Scan for the cell matching the given text and deliver its (x, y) coordinate at center. 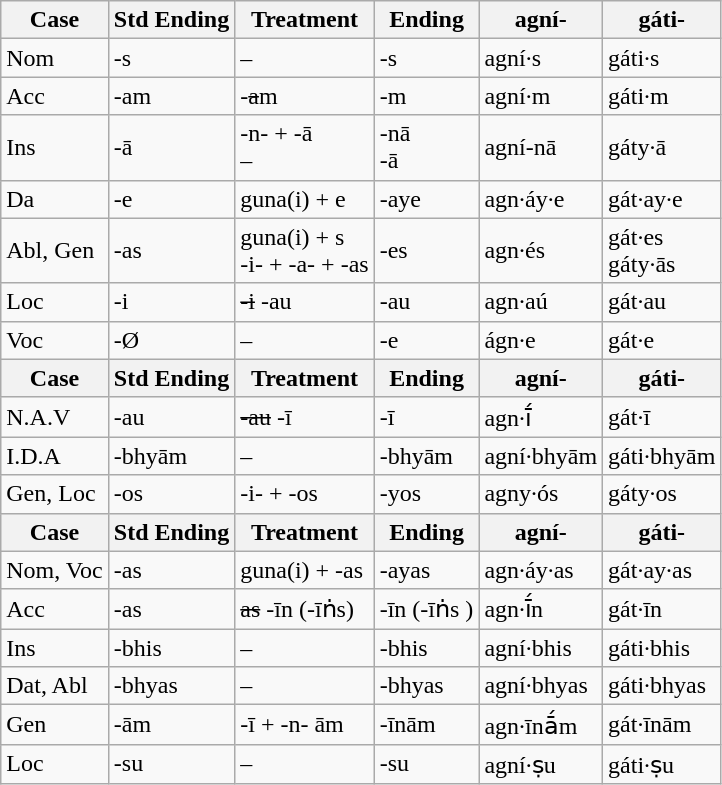
gáti·m (662, 96)
gáti·ṣu (662, 764)
-Ø (171, 340)
gáty·os (662, 494)
agn·īnā́m (541, 725)
Abl, Gen (55, 250)
gát·īn (662, 609)
agní·m (541, 96)
-īnām (426, 725)
gáti·bhyām (662, 456)
-ā (171, 148)
-n- + -ā – (304, 148)
Nom (55, 58)
-ī + -n- ām (304, 725)
gáty·ā (662, 148)
gáti·bhyas (662, 686)
agní·bhyas (541, 686)
I.D.A (55, 456)
guna(i) + -as (304, 570)
gáti·bhis (662, 648)
agní·bhis (541, 648)
Gen, Loc (55, 494)
-m (426, 96)
N.A.V (55, 417)
ágn·e (541, 340)
-i (171, 302)
-ām (171, 725)
-īn (-īṅs ) (426, 609)
gát·ay·e (662, 199)
as -īn (-īṅs) (304, 609)
Voc (55, 340)
agn·és (541, 250)
agn·ī́n (541, 609)
-aye (426, 199)
gáti·s (662, 58)
-ayas (426, 570)
-au -ī (304, 417)
agn·ī́ (541, 417)
gát·ī (662, 417)
Nom, Voc (55, 570)
gát·īnām (662, 725)
agní·s (541, 58)
agn·aú (541, 302)
-yos (426, 494)
-nā -ā (426, 148)
agní·bhyām (541, 456)
-i- + -os (304, 494)
Gen (55, 725)
gát·es gáty·ās (662, 250)
agny·ós (541, 494)
-i -au (304, 302)
guna(i) + e (304, 199)
Da (55, 199)
guna(i) + s -i- + -a- + -as (304, 250)
-es (426, 250)
gát·ay·as (662, 570)
-os (171, 494)
gát·au (662, 302)
gát·e (662, 340)
agní·ṣu (541, 764)
agn·áy·as (541, 570)
agn·áy·e (541, 199)
Dat, Abl (55, 686)
-ī (426, 417)
agní-nā (541, 148)
